Detect which cell encompasses the target text, then output its (x, y) center coordinate. 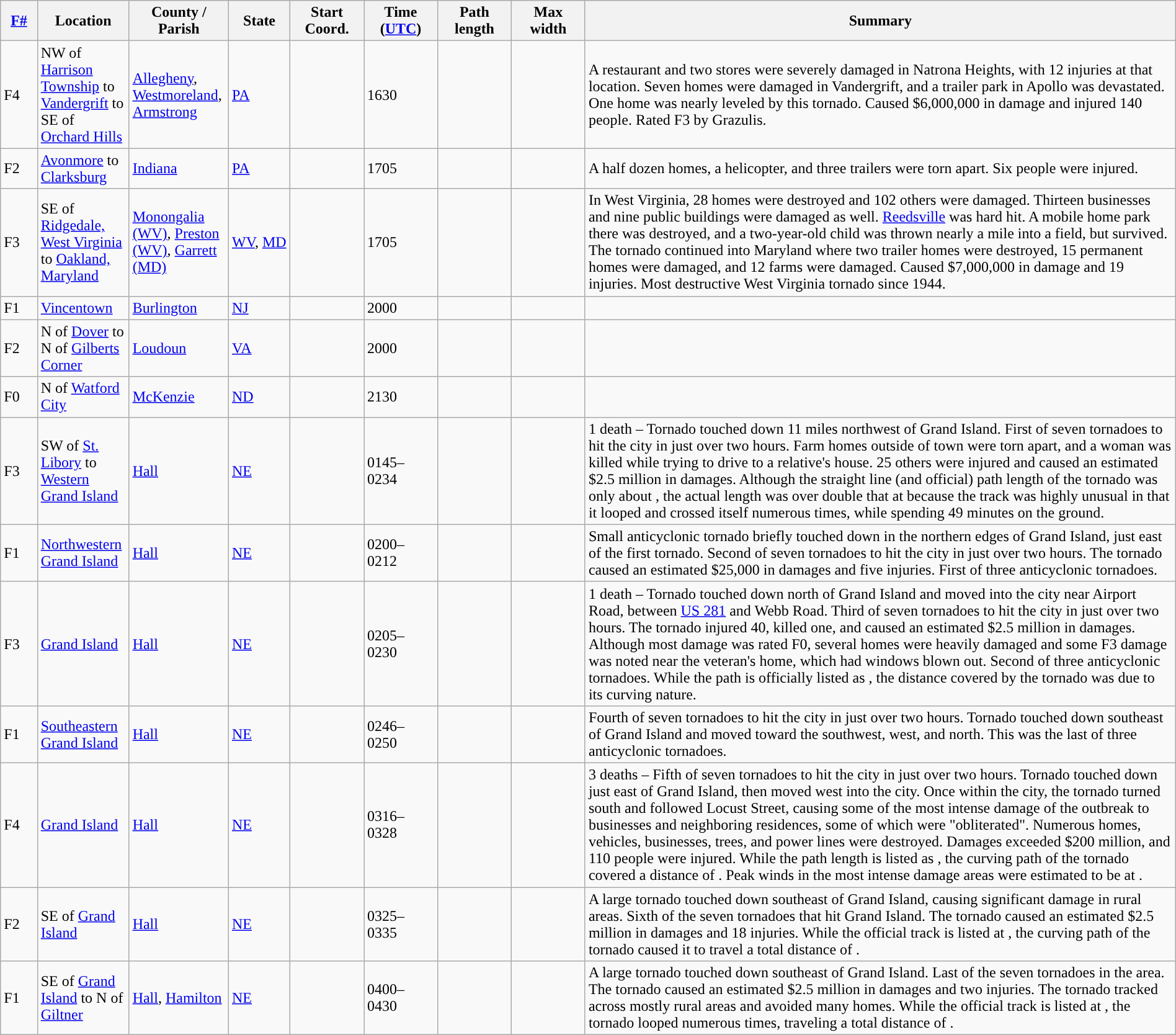
0205–0230 (401, 643)
McKenzie (179, 397)
Summary (880, 21)
Start Coord. (327, 21)
N of Dover to N of Gilberts Corner (83, 348)
1630 (401, 94)
Time (UTC) (401, 21)
Indiana (179, 169)
F# (19, 21)
SE of Grand Island to N of Giltner (83, 998)
Loudoun (179, 348)
Avonmore to Clarksburg (83, 169)
Location (83, 21)
Burlington (179, 308)
VA (259, 348)
0200–0212 (401, 553)
0400–0430 (401, 998)
ND (259, 397)
Hall, Hamilton (179, 998)
0246–0250 (401, 734)
N of Watford City (83, 397)
SE of Grand Island (83, 925)
NW of Harrison Township to Vandergrift to SE of Orchard Hills (83, 94)
Southeastern Grand Island (83, 734)
Max width (548, 21)
Northwestern Grand Island (83, 553)
SW of St. Libory to Western Grand Island (83, 470)
Allegheny, Westmoreland, Armstrong (179, 94)
0145–0234 (401, 470)
A half dozen homes, a helicopter, and three trailers were torn apart. Six people were injured. (880, 169)
State (259, 21)
0316–0328 (401, 825)
WV, MD (259, 242)
Vincentown (83, 308)
Monongalia (WV), Preston (WV), Garrett (MD) (179, 242)
NJ (259, 308)
County / Parish (179, 21)
0325–0335 (401, 925)
2130 (401, 397)
F0 (19, 397)
Path length (474, 21)
SE of Ridgedale, West Virginia to Oakland, Maryland (83, 242)
